Output the (X, Y) coordinate of the center of the cell containing the given text.  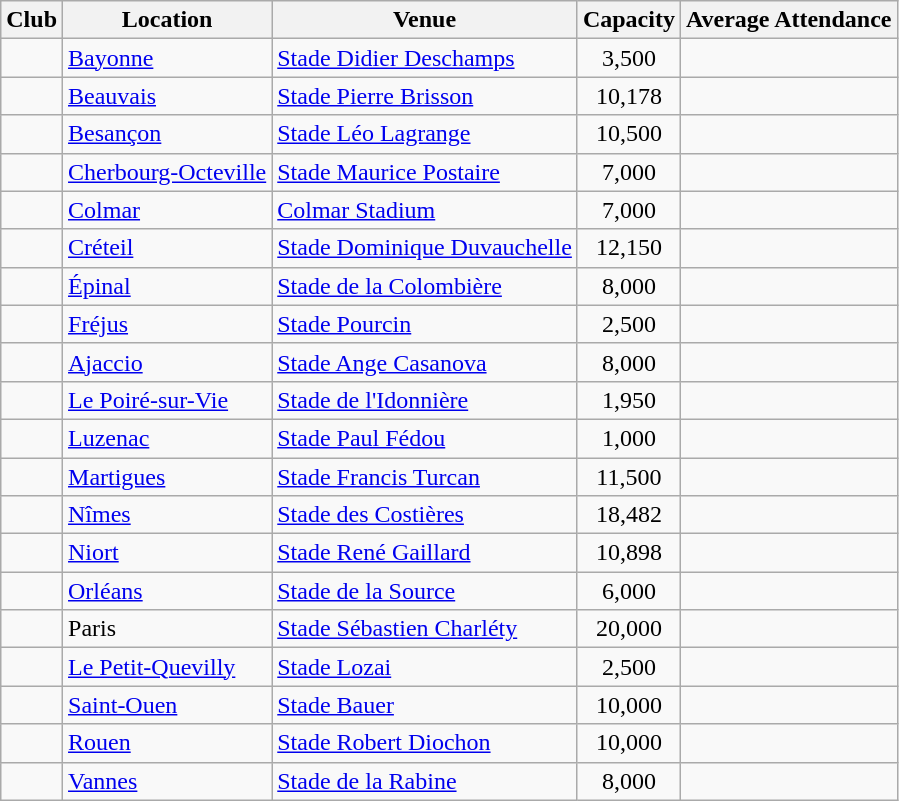
Stade Robert Diochon (425, 743)
Paris (168, 629)
Stade de la Colombière (425, 286)
Ajaccio (168, 362)
Stade Dominique Duvauchelle (425, 248)
Bayonne (168, 58)
10,898 (628, 553)
12,150 (628, 248)
Stade Francis Turcan (425, 477)
Colmar (168, 210)
Stade de la Source (425, 591)
Rouen (168, 743)
Stade de l'Idonnière (425, 400)
Stade Léo Lagrange (425, 134)
Saint-Ouen (168, 705)
Stade Pierre Brisson (425, 96)
Stade René Gaillard (425, 553)
Martigues (168, 477)
Luzenac (168, 438)
Beauvais (168, 96)
Colmar Stadium (425, 210)
Stade Sébastien Charléty (425, 629)
Stade des Costières (425, 515)
Le Poiré-sur-Vie (168, 400)
Location (168, 20)
10,500 (628, 134)
Orléans (168, 591)
Nîmes (168, 515)
18,482 (628, 515)
Stade de la Rabine (425, 781)
Venue (425, 20)
3,500 (628, 58)
Stade Lozai (425, 667)
20,000 (628, 629)
Cherbourg-Octeville (168, 172)
1,950 (628, 400)
Vannes (168, 781)
6,000 (628, 591)
Besançon (168, 134)
Niort (168, 553)
Average Attendance (788, 20)
Épinal (168, 286)
Club (32, 20)
11,500 (628, 477)
Le Petit-Quevilly (168, 667)
Stade Maurice Postaire (425, 172)
Capacity (628, 20)
Stade Bauer (425, 705)
Stade Pourcin (425, 324)
1,000 (628, 438)
10,178 (628, 96)
Stade Didier Deschamps (425, 58)
Créteil (168, 248)
Stade Paul Fédou (425, 438)
Fréjus (168, 324)
Stade Ange Casanova (425, 362)
